Scan for the cell matching the given text and deliver its (X, Y) coordinate at center. 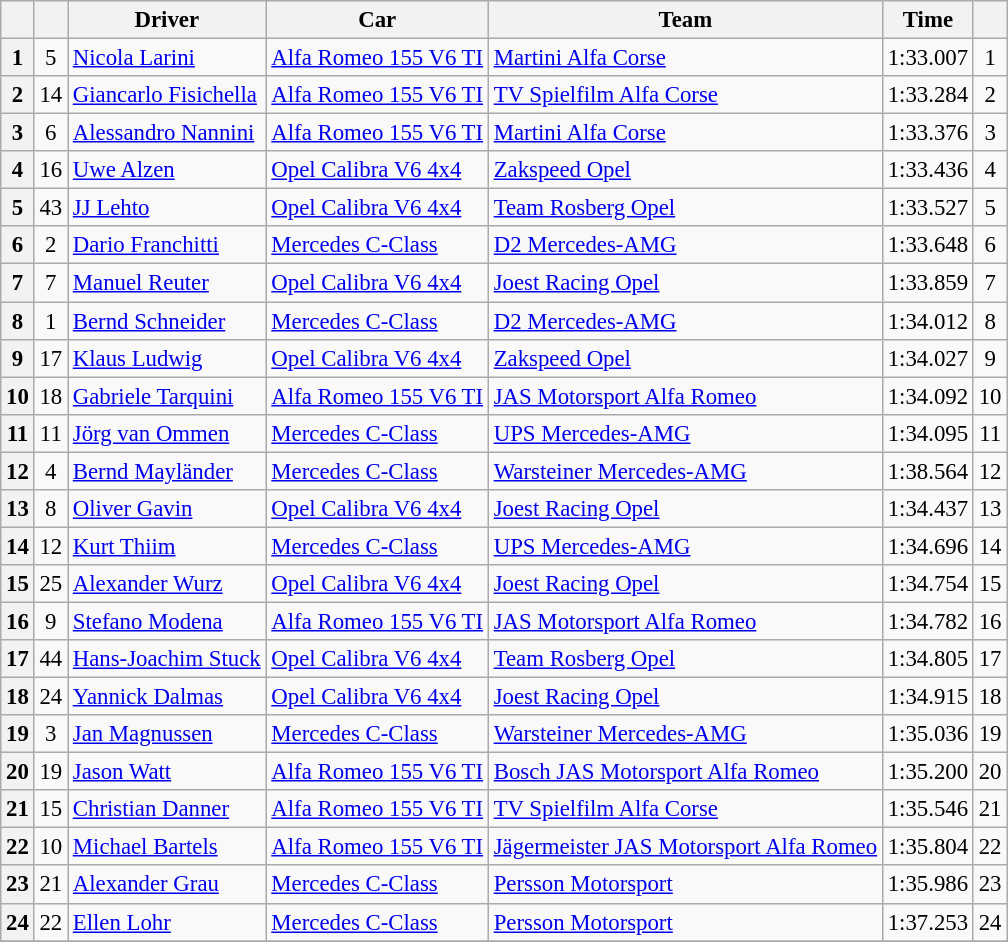
25 (50, 584)
1:37.253 (928, 922)
1:34.012 (928, 321)
Driver (168, 20)
Ellen Lohr (168, 922)
1:33.007 (928, 58)
JJ Lehto (168, 208)
1:33.376 (928, 133)
Manuel Reuter (168, 283)
Jägermeister JAS Motorsport Alfa Romeo (685, 847)
1:34.092 (928, 396)
Kurt Thiim (168, 546)
Uwe Alzen (168, 170)
Bernd Schneider (168, 321)
Gabriele Tarquini (168, 396)
Michael Bartels (168, 847)
1:34.696 (928, 546)
Bosch JAS Motorsport Alfa Romeo (685, 772)
Jason Watt (168, 772)
Bernd Mayländer (168, 471)
1:33.284 (928, 95)
Oliver Gavin (168, 509)
1:34.915 (928, 697)
Jörg van Ommen (168, 433)
1:33.527 (928, 208)
43 (50, 208)
Dario Franchitti (168, 245)
Christian Danner (168, 809)
Alessandro Nannini (168, 133)
1:33.436 (928, 170)
1:35.986 (928, 885)
1:34.805 (928, 659)
1:34.782 (928, 621)
Jan Magnussen (168, 734)
Giancarlo Fisichella (168, 95)
Alexander Wurz (168, 584)
1:35.200 (928, 772)
1:33.648 (928, 245)
1:34.095 (928, 433)
Stefano Modena (168, 621)
1:35.546 (928, 809)
1:35.036 (928, 734)
1:38.564 (928, 471)
1:34.754 (928, 584)
Hans-Joachim Stuck (168, 659)
Time (928, 20)
1:34.027 (928, 358)
Team (685, 20)
Klaus Ludwig (168, 358)
1:34.437 (928, 509)
1:35.804 (928, 847)
Alexander Grau (168, 885)
Nicola Larini (168, 58)
44 (50, 659)
Yannick Dalmas (168, 697)
1:33.859 (928, 283)
Car (377, 20)
